Capture the cell that displays the provided text and extract its [x, y] central coordinate. 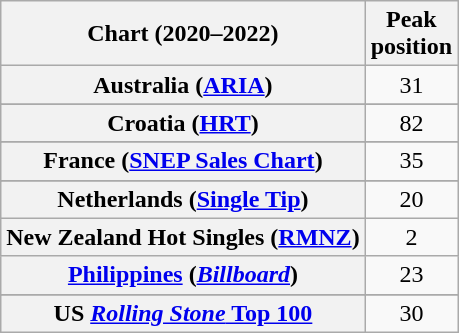
France (SNEP Sales Chart) [183, 161]
23 [411, 275]
20 [411, 199]
Peakposition [411, 34]
Australia (ARIA) [183, 85]
30 [411, 313]
2 [411, 237]
Netherlands (Single Tip) [183, 199]
Philippines (Billboard) [183, 275]
Croatia (HRT) [183, 123]
New Zealand Hot Singles (RMNZ) [183, 237]
82 [411, 123]
US Rolling Stone Top 100 [183, 313]
35 [411, 161]
Chart (2020–2022) [183, 34]
31 [411, 85]
